For the text-containing cell, return its midpoint in (x, y) coordinate format. 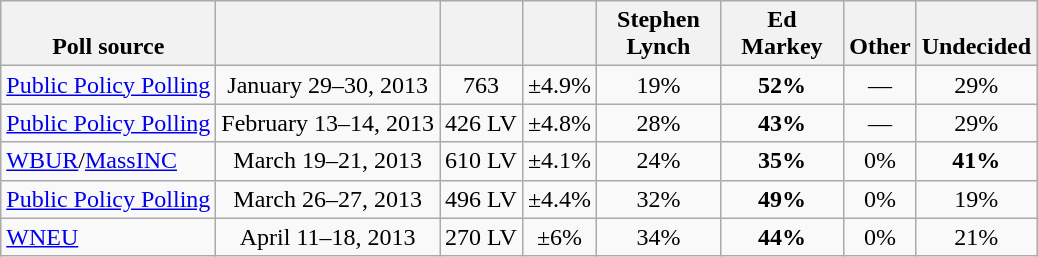
496 LV (482, 199)
49% (782, 199)
34% (659, 237)
610 LV (482, 161)
28% (659, 123)
StephenLynch (659, 34)
426 LV (482, 123)
March 26–27, 2013 (328, 199)
32% (659, 199)
February 13–14, 2013 (328, 123)
763 (482, 85)
21% (976, 237)
270 LV (482, 237)
April 11–18, 2013 (328, 237)
±4.9% (559, 85)
March 19–21, 2013 (328, 161)
Other (880, 34)
±4.1% (559, 161)
41% (976, 161)
43% (782, 123)
EdMarkey (782, 34)
WNEU (108, 237)
24% (659, 161)
Undecided (976, 34)
±4.8% (559, 123)
±4.4% (559, 199)
January 29–30, 2013 (328, 85)
35% (782, 161)
44% (782, 237)
WBUR/MassINC (108, 161)
52% (782, 85)
±6% (559, 237)
Poll source (108, 34)
